Capture the cell that displays the provided text and extract its [X, Y] central coordinate. 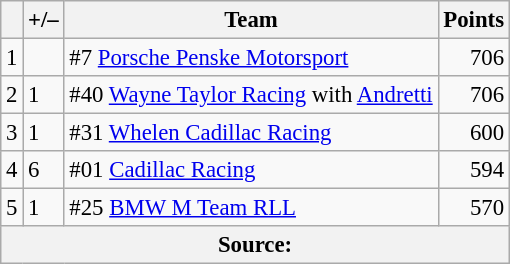
#25 BMW M Team RLL [251, 208]
570 [474, 208]
#40 Wayne Taylor Racing with Andretti [251, 95]
Source: [256, 245]
3 [12, 133]
600 [474, 133]
Points [474, 20]
+/– [44, 20]
6 [44, 170]
2 [12, 95]
Team [251, 20]
#31 Whelen Cadillac Racing [251, 133]
#7 Porsche Penske Motorsport [251, 58]
4 [12, 170]
#01 Cadillac Racing [251, 170]
594 [474, 170]
5 [12, 208]
